Capture the cell that displays the provided text and extract its [X, Y] central coordinate. 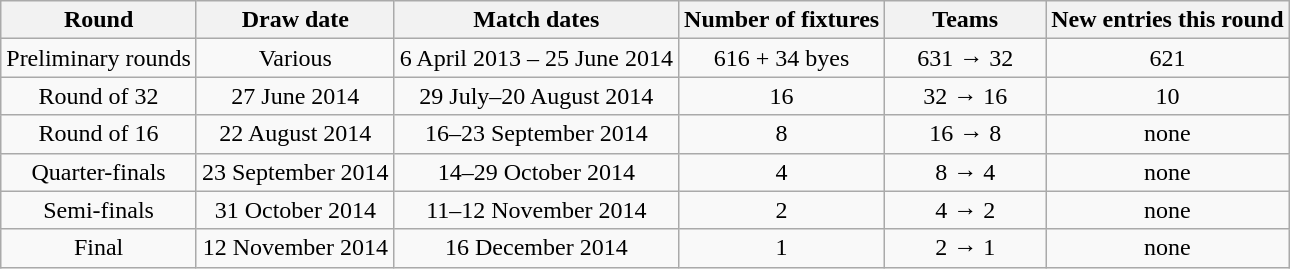
Match dates [536, 20]
14–29 October 2014 [536, 172]
31 October 2014 [295, 210]
32 → 16 [966, 96]
New entries this round [1168, 20]
4 → 2 [966, 210]
29 July–20 August 2014 [536, 96]
631 → 32 [966, 58]
Number of fixtures [782, 20]
1 [782, 248]
Semi-finals [99, 210]
Teams [966, 20]
Quarter-finals [99, 172]
11–12 November 2014 [536, 210]
2 → 1 [966, 248]
Draw date [295, 20]
Round of 16 [99, 134]
16 → 8 [966, 134]
16 [782, 96]
Various [295, 58]
10 [1168, 96]
8 → 4 [966, 172]
Preliminary rounds [99, 58]
Round [99, 20]
6 April 2013 – 25 June 2014 [536, 58]
27 June 2014 [295, 96]
16 December 2014 [536, 248]
2 [782, 210]
Final [99, 248]
616 + 34 byes [782, 58]
4 [782, 172]
23 September 2014 [295, 172]
Round of 32 [99, 96]
8 [782, 134]
12 November 2014 [295, 248]
22 August 2014 [295, 134]
16–23 September 2014 [536, 134]
621 [1168, 58]
